Detect which cell encompasses the target text, then output its (x, y) center coordinate. 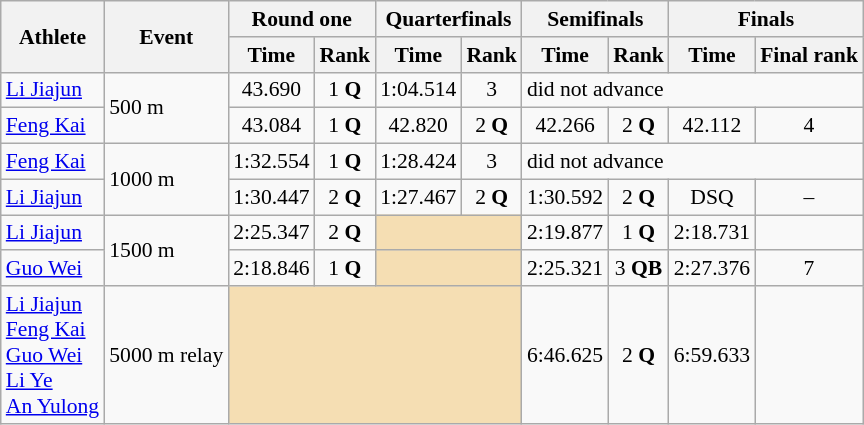
43.690 (271, 90)
1:30.592 (565, 197)
5000 m relay (166, 355)
Round one (302, 19)
42.112 (712, 126)
6:46.625 (565, 355)
Final rank (809, 55)
2:18.731 (712, 233)
1:28.424 (418, 162)
Quarterfinals (448, 19)
7 (809, 269)
42.266 (565, 126)
Li JiajunFeng KaiGuo WeiLi YeAn Yulong (52, 355)
2:18.846 (271, 269)
1500 m (166, 250)
2:25.347 (271, 233)
4 (809, 126)
Event (166, 36)
1:04.514 (418, 90)
3 QB (638, 269)
1000 m (166, 180)
DSQ (712, 197)
Athlete (52, 36)
1:27.467 (418, 197)
Guo Wei (52, 269)
Finals (766, 19)
2:19.877 (565, 233)
42.820 (418, 126)
Semifinals (596, 19)
1:30.447 (271, 197)
2:25.321 (565, 269)
43.084 (271, 126)
1:32.554 (271, 162)
500 m (166, 108)
2:27.376 (712, 269)
– (809, 197)
6:59.633 (712, 355)
